From the cell containing the given text, extract its center point as [x, y] coordinate. 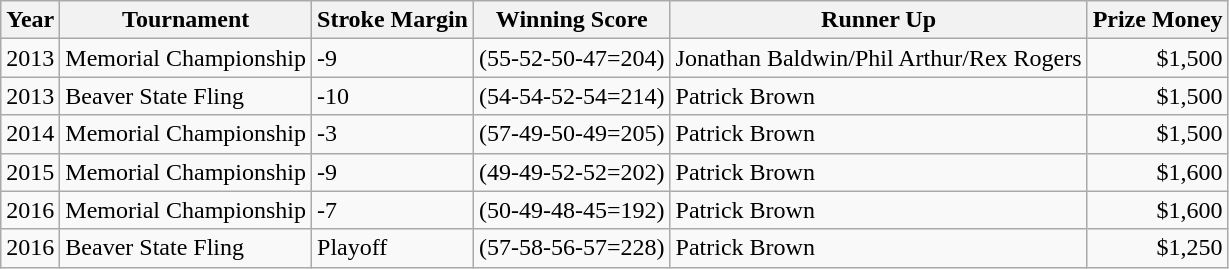
Stroke Margin [393, 20]
(57-49-50-49=205) [572, 134]
Winning Score [572, 20]
$1,250 [1158, 248]
(50-49-48-45=192) [572, 210]
(49-49-52-52=202) [572, 172]
Prize Money [1158, 20]
Runner Up [878, 20]
Jonathan Baldwin/Phil Arthur/Rex Rogers [878, 58]
-10 [393, 96]
Playoff [393, 248]
(55-52-50-47=204) [572, 58]
-3 [393, 134]
Tournament [186, 20]
Year [30, 20]
(57-58-56-57=228) [572, 248]
-7 [393, 210]
(54-54-52-54=214) [572, 96]
2015 [30, 172]
2014 [30, 134]
